Determine the [x, y] coordinate at the center of the cell enclosing the given text.  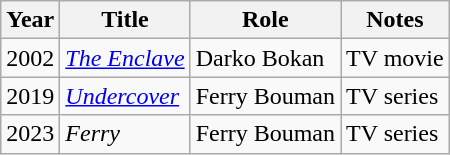
2002 [30, 58]
2023 [30, 134]
Year [30, 20]
Notes [396, 20]
Role [265, 20]
The Enclave [125, 58]
2019 [30, 96]
TV movie [396, 58]
Darko Bokan [265, 58]
Ferry [125, 134]
Undercover [125, 96]
Title [125, 20]
